Provide the [x, y] coordinate of the cell's center where the given text is located.  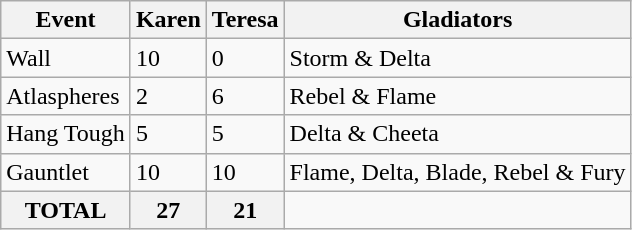
Event [66, 20]
TOTAL [66, 210]
Delta & Cheeta [458, 134]
6 [245, 96]
Wall [66, 58]
27 [168, 210]
Gauntlet [66, 172]
Rebel & Flame [458, 96]
Flame, Delta, Blade, Rebel & Fury [458, 172]
2 [168, 96]
Teresa [245, 20]
21 [245, 210]
Hang Tough [66, 134]
0 [245, 58]
Gladiators [458, 20]
Karen [168, 20]
Atlaspheres [66, 96]
Storm & Delta [458, 58]
